Determine the [x, y] coordinate at the center of the cell enclosing the given text.  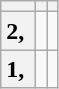
1, [18, 69]
2, [18, 31]
